Provide the (X, Y) coordinate of the cell's center where the given text is located.  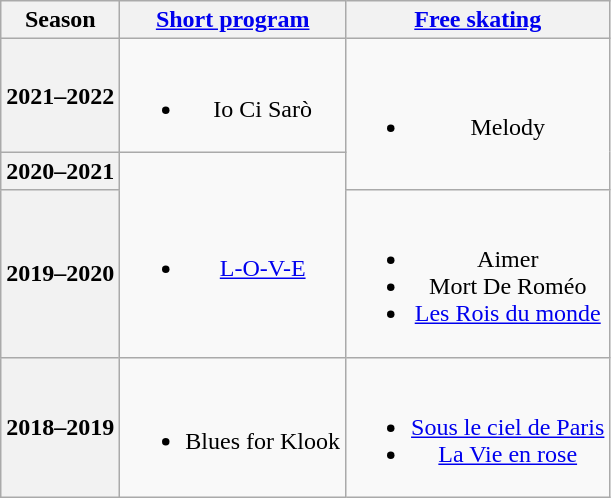
2018–2019 (60, 427)
2020–2021 (60, 171)
Blues for Klook (233, 427)
2021–2022 (60, 96)
Aimer Mort De Roméo Les Rois du monde (478, 274)
Sous le ciel de ParisLa Vie en rose (478, 427)
Short program (233, 20)
Season (60, 20)
2019–2020 (60, 274)
Free skating (478, 20)
Io Ci Sarò (233, 96)
Melody (478, 114)
L-O-V-E (233, 254)
